Search for the cell housing the specified text and yield its (x, y) center coordinate. 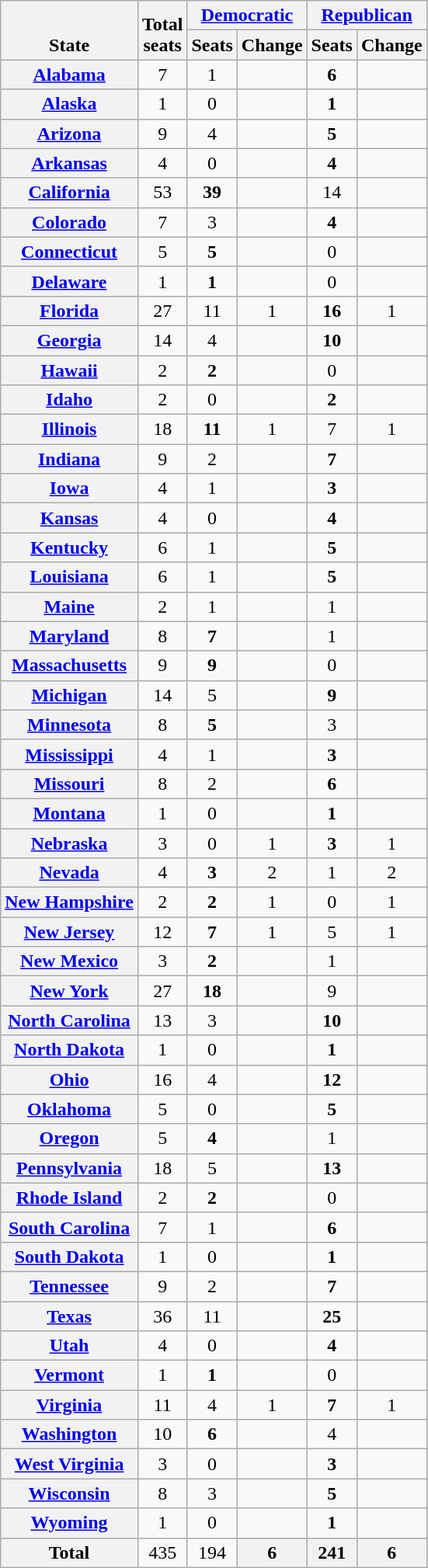
West Virginia (70, 1464)
New Jersey (70, 932)
Utah (70, 1346)
25 (332, 1316)
Kansas (70, 518)
Oklahoma (70, 1109)
Alaska (70, 104)
194 (212, 1552)
36 (162, 1316)
Louisiana (70, 577)
Texas (70, 1316)
Iowa (70, 488)
South Dakota (70, 1257)
Pennsylvania (70, 1168)
California (70, 193)
Florida (70, 311)
Tennessee (70, 1286)
Maine (70, 607)
Minnesota (70, 725)
State (70, 30)
Mississippi (70, 754)
New York (70, 991)
Georgia (70, 340)
North Dakota (70, 1050)
Rhode Island (70, 1198)
Hawaii (70, 370)
North Carolina (70, 1020)
241 (332, 1552)
Montana (70, 813)
Idaho (70, 400)
Virginia (70, 1405)
Delaware (70, 281)
435 (162, 1552)
Illinois (70, 429)
Total (70, 1552)
South Carolina (70, 1227)
Ohio (70, 1080)
Maryland (70, 636)
Washington (70, 1434)
Nevada (70, 873)
Republican (367, 16)
Kentucky (70, 548)
53 (162, 193)
Nebraska (70, 843)
39 (212, 193)
Totalseats (162, 30)
Colorado (70, 222)
New Hampshire (70, 902)
Michigan (70, 695)
Wisconsin (70, 1493)
Wyoming (70, 1523)
New Mexico (70, 961)
Oregon (70, 1139)
Arizona (70, 134)
Indiana (70, 459)
Alabama (70, 75)
Massachusetts (70, 666)
Arkansas (70, 163)
Missouri (70, 784)
Connecticut (70, 252)
Vermont (70, 1375)
Democratic (247, 16)
